Output the (X, Y) coordinate of the center of the cell containing the given text.  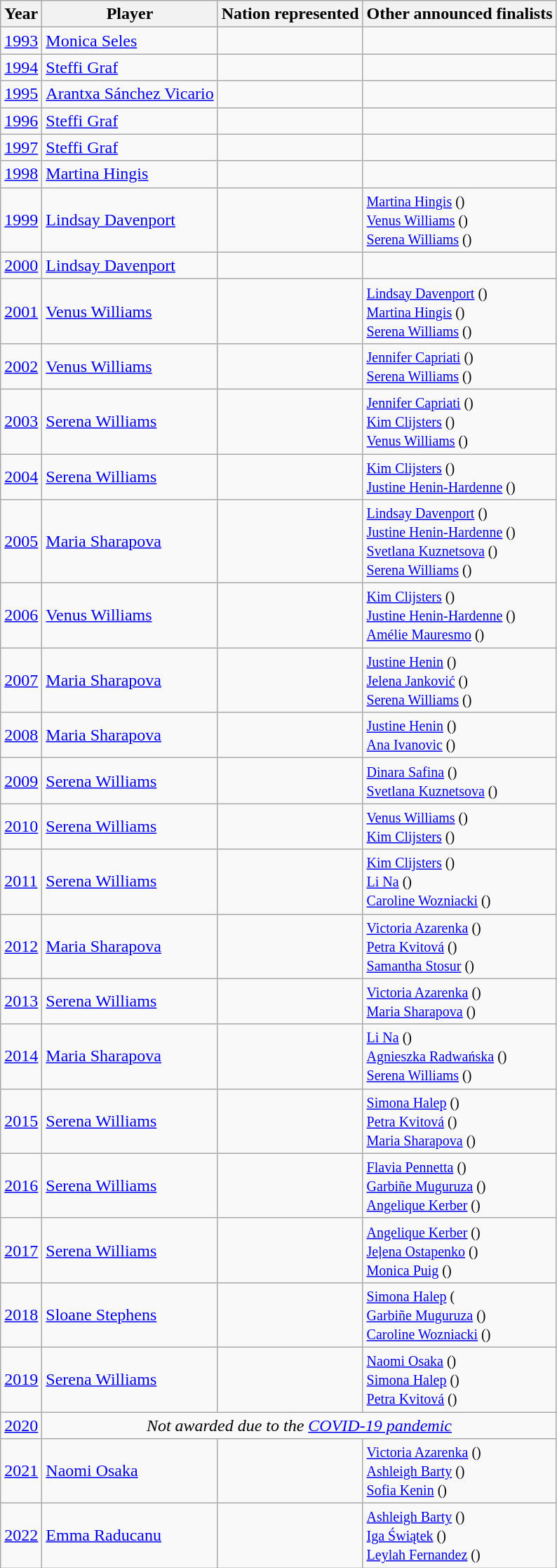
Sloane Stephens (130, 1315)
Jennifer Capriati () Serena Williams () (459, 366)
2019 (21, 1379)
Victoria Azarenka () Petra Kvitová () Samantha Stosur () (459, 946)
2007 (21, 680)
Lindsay Davenport () Martina Hingis () Serena Williams () (459, 311)
Victoria Azarenka () Maria Sharapova () (459, 1001)
Victoria Azarenka () Ashleigh Barty () Sofia Kenin () (459, 1471)
Nation represented (290, 14)
Flavia Pennetta () Garbiñe Muguruza () Angelique Kerber () (459, 1185)
1994 (21, 67)
Other announced finalists (459, 14)
Li Na () Agnieszka Radwańska () Serena Williams () (459, 1056)
1998 (21, 174)
2009 (21, 780)
Simona Halep () Petra Kvitová () Maria Sharapova () (459, 1121)
Kim Clijsters () Li Na () Caroline Wozniacki () (459, 882)
2013 (21, 1001)
2012 (21, 946)
Lindsay Davenport () Justine Henin-Hardenne () Svetlana Kuznetsova () Serena Williams () (459, 542)
Not awarded due to the COVID-19 pandemic (299, 1426)
2002 (21, 366)
2001 (21, 311)
Angelique Kerber () Jeļena Ostapenko () Monica Puig () (459, 1250)
Player (130, 14)
Venus Williams () Kim Clijsters () (459, 827)
1997 (21, 147)
1995 (21, 94)
Emma Raducanu (130, 1536)
Martina Hingis () Venus Williams () Serena Williams () (459, 220)
2018 (21, 1315)
2022 (21, 1536)
Jennifer Capriati () Kim Clijsters () Venus Williams () (459, 421)
2004 (21, 476)
2014 (21, 1056)
2021 (21, 1471)
Naomi Osaka (130, 1471)
Justine Henin () Jelena Janković () Serena Williams () (459, 680)
Naomi Osaka () Simona Halep () Petra Kvitová () (459, 1379)
2005 (21, 542)
1996 (21, 121)
2020 (21, 1426)
2017 (21, 1250)
2003 (21, 421)
Year (21, 14)
Monica Seles (130, 41)
2015 (21, 1121)
Arantxa Sánchez Vicario (130, 94)
Martina Hingis (130, 174)
Dinara Safina () Svetlana Kuznetsova () (459, 780)
2008 (21, 736)
1993 (21, 41)
2000 (21, 265)
2016 (21, 1185)
Ashleigh Barty () Iga Świątek () Leylah Fernandez () (459, 1536)
2011 (21, 882)
1999 (21, 220)
Justine Henin () Ana Ivanovic () (459, 736)
2006 (21, 616)
Simona Halep ( Garbiñe Muguruza () Caroline Wozniacki () (459, 1315)
Kim Clijsters () Justine Henin-Hardenne () Amélie Mauresmo () (459, 616)
2010 (21, 827)
Kim Clijsters () Justine Henin-Hardenne () (459, 476)
